Return (X, Y) of the center of cell containing provided text 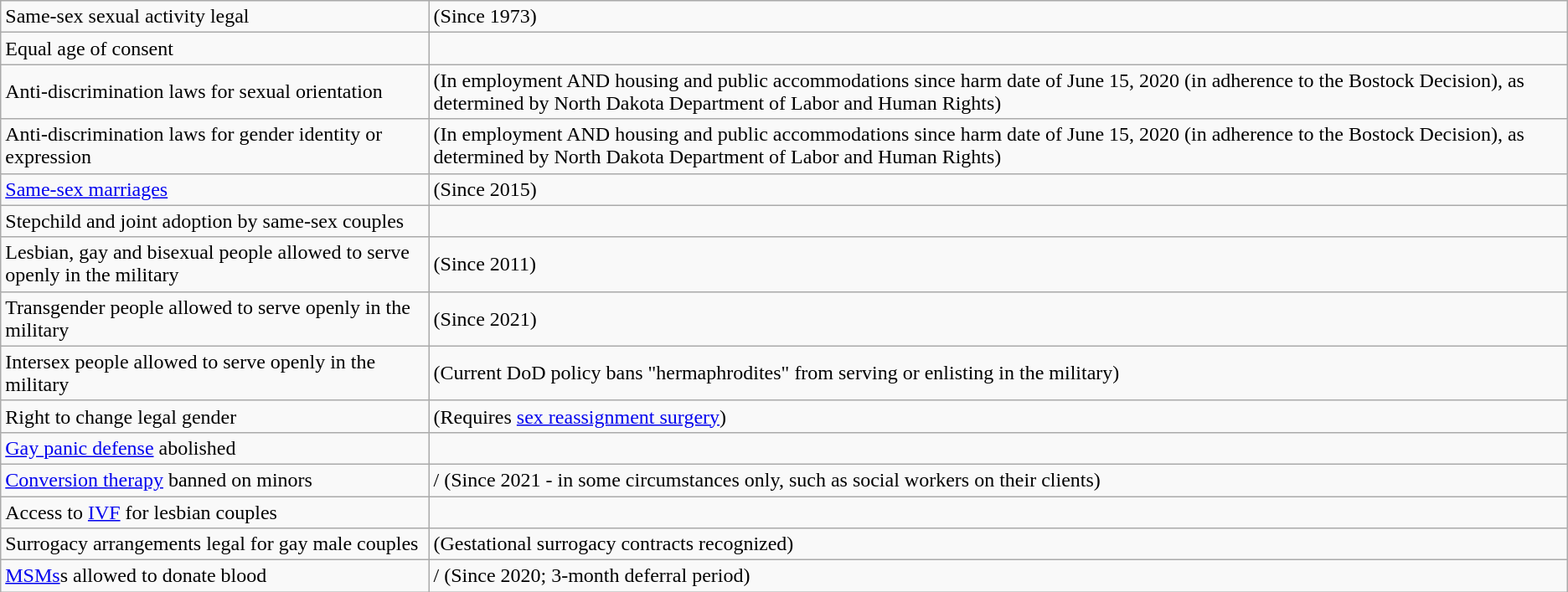
(Since 2011) (998, 265)
Right to change legal gender (214, 416)
(Gestational surrogacy contracts recognized) (998, 544)
Stepchild and joint adoption by same-sex couples (214, 221)
Surrogacy arrangements legal for gay male couples (214, 544)
Equal age of consent (214, 49)
Lesbian, gay and bisexual people allowed to serve openly in the military (214, 265)
Conversion therapy banned on minors (214, 480)
Anti-discrimination laws for gender identity or expression (214, 146)
Same-sex marriages (214, 189)
Transgender people allowed to serve openly in the military (214, 318)
(Since 1973) (998, 17)
Access to IVF for lesbian couples (214, 512)
Same-sex sexual activity legal (214, 17)
Anti-discrimination laws for sexual orientation (214, 92)
/ (Since 2021 - in some circumstances only, such as social workers on their clients) (998, 480)
Gay panic defense abolished (214, 448)
(Requires sex reassignment surgery) (998, 416)
(Current DoD policy bans "hermaphrodites" from serving or enlisting in the military) (998, 373)
(Since 2021) (998, 318)
Intersex people allowed to serve openly in the military (214, 373)
(Since 2015) (998, 189)
/ (Since 2020; 3-month deferral period) (998, 576)
MSMss allowed to donate blood (214, 576)
